Provide the [x, y] coordinate of the cell's center where the given text is located.  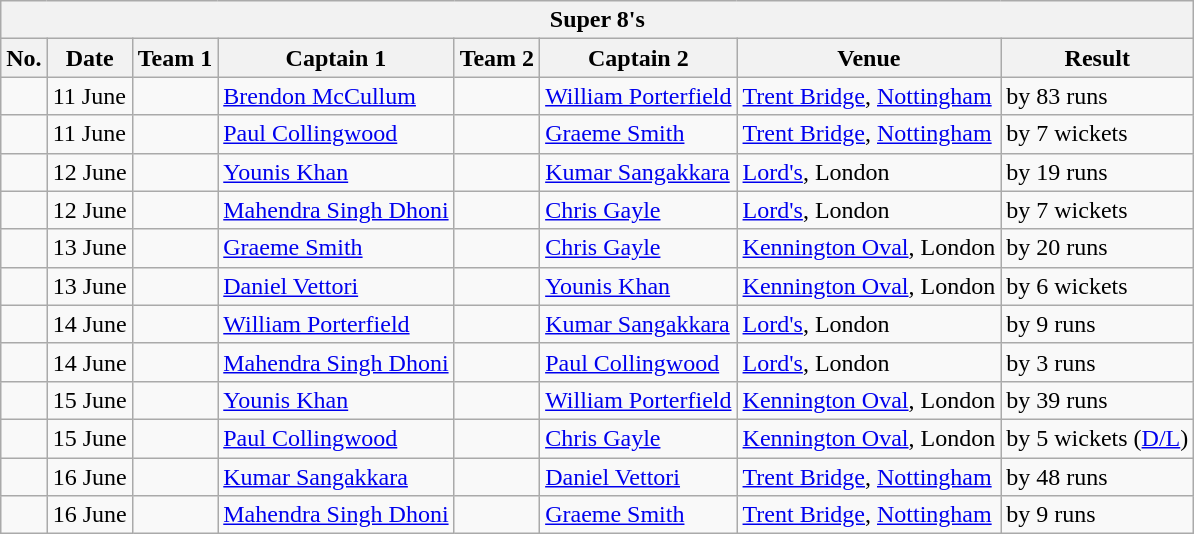
by 19 runs [1098, 172]
by 48 runs [1098, 477]
Captain 1 [336, 58]
Team 2 [497, 58]
Result [1098, 58]
Team 1 [175, 58]
No. [24, 58]
by 5 wickets (D/L) [1098, 438]
Venue [869, 58]
by 6 wickets [1098, 286]
by 20 runs [1098, 248]
by 39 runs [1098, 400]
Date [90, 58]
Captain 2 [638, 58]
by 83 runs [1098, 96]
Super 8's [598, 20]
Brendon McCullum [336, 96]
by 3 runs [1098, 362]
